Search for the cell housing the specified text and yield its (X, Y) center coordinate. 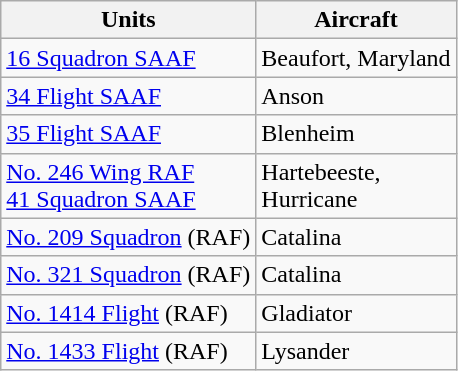
No. 209 Squadron (RAF) (128, 237)
No. 246 Wing RAF41 Squadron SAAF (128, 186)
Hartebeeste,Hurricane (356, 186)
Units (128, 20)
34 Flight SAAF (128, 96)
No. 321 Squadron (RAF) (128, 275)
Aircraft (356, 20)
Lysander (356, 351)
16 Squadron SAAF (128, 58)
35 Flight SAAF (128, 134)
Beaufort, Maryland (356, 58)
Blenheim (356, 134)
No. 1414 Flight (RAF) (128, 313)
No. 1433 Flight (RAF) (128, 351)
Anson (356, 96)
Gladiator (356, 313)
